Locate the cell with the specified text and output its [X, Y] center coordinate. 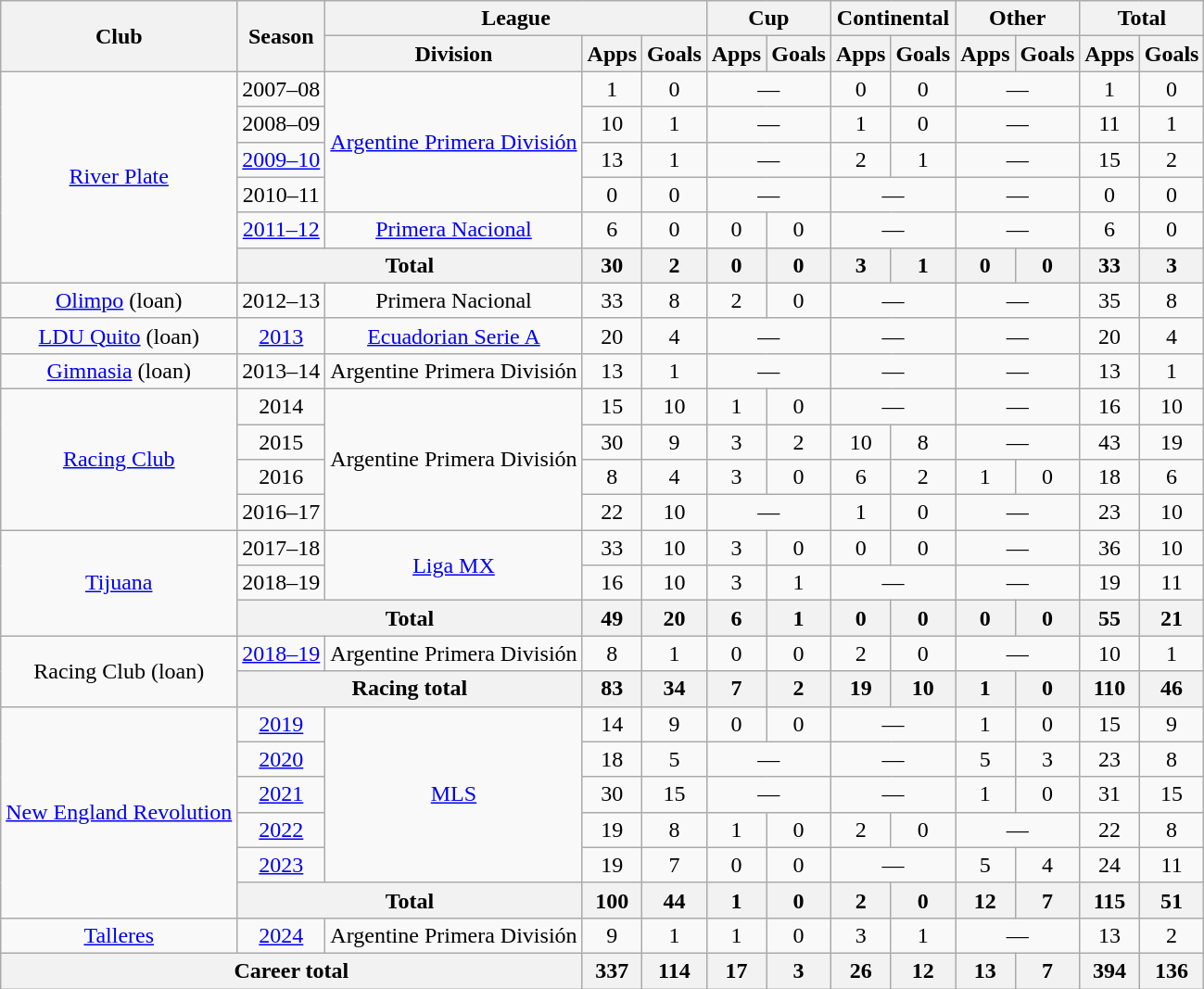
2007–08 [282, 89]
Season [282, 36]
114 [675, 970]
31 [1109, 794]
Continental [893, 19]
Tijuana [119, 583]
Olimpo (loan) [119, 300]
2012–13 [282, 300]
136 [1172, 970]
2010–11 [282, 195]
Gimnasia (loan) [119, 371]
Racing total [410, 689]
17 [736, 970]
100 [612, 900]
49 [612, 618]
2016–17 [282, 513]
2023 [282, 865]
36 [1109, 548]
Other [1018, 19]
46 [1172, 689]
21 [1172, 618]
43 [1109, 442]
2016 [282, 477]
2022 [282, 830]
League [515, 19]
Club [119, 36]
35 [1109, 300]
2013–14 [282, 371]
2011–12 [282, 230]
2021 [282, 794]
MLS [454, 794]
2024 [282, 935]
LDU Quito (loan) [119, 336]
Ecuadorian Serie A [454, 336]
Talleres [119, 935]
51 [1172, 900]
2014 [282, 406]
Career total [291, 970]
2009–10 [282, 159]
115 [1109, 900]
River Plate [119, 177]
Racing Club [119, 459]
34 [675, 689]
14 [612, 724]
2008–09 [282, 124]
26 [860, 970]
2019 [282, 724]
24 [1109, 865]
394 [1109, 970]
Racing Club (loan) [119, 671]
Division [454, 54]
2013 [282, 336]
337 [612, 970]
55 [1109, 618]
Liga MX [454, 565]
2015 [282, 442]
New England Revolution [119, 812]
Cup [768, 19]
110 [1109, 689]
2020 [282, 759]
44 [675, 900]
2017–18 [282, 548]
83 [612, 689]
